Extract the (X, Y) coordinate from the center of the cell holding the provided text.  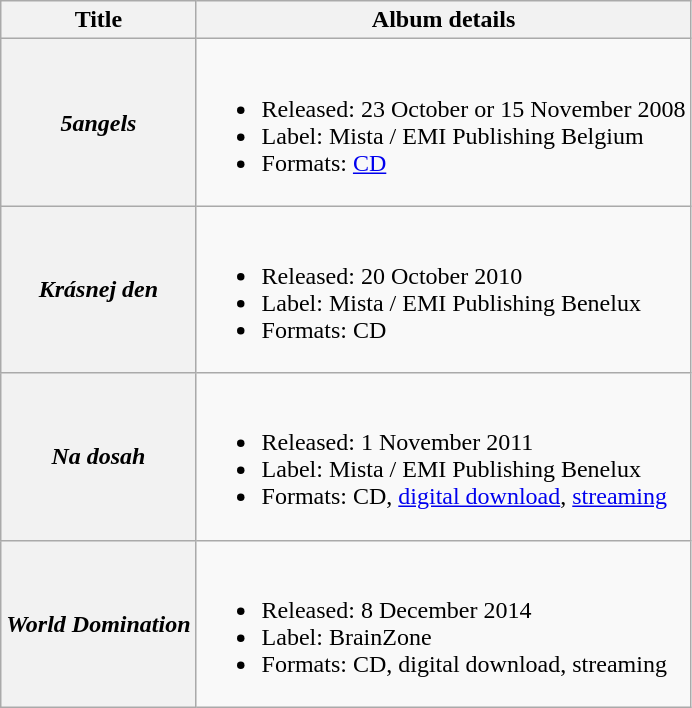
5angels (98, 122)
Released: 8 December 2014Label: BrainZoneFormats: CD, digital download, streaming (444, 624)
Album details (444, 20)
Released: 1 November 2011Label: Mista / EMI Publishing BeneluxFormats: CD, digital download, streaming (444, 456)
Na dosah (98, 456)
World Domination (98, 624)
Krásnej den (98, 290)
Released: 23 October or 15 November 2008Label: Mista / EMI Publishing BelgiumFormats: CD (444, 122)
Title (98, 20)
Released: 20 October 2010Label: Mista / EMI Publishing BeneluxFormats: CD (444, 290)
